Find where the given text appears and provide that cell's center as [x, y] coordinate. 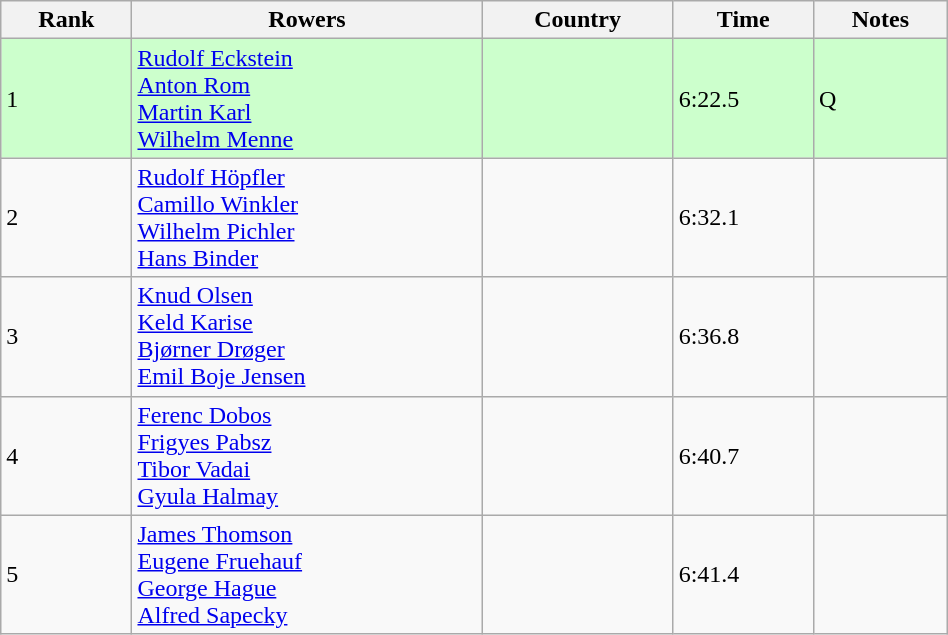
6:22.5 [743, 98]
3 [66, 336]
Notes [880, 20]
2 [66, 218]
Time [743, 20]
5 [66, 574]
6:32.1 [743, 218]
6:40.7 [743, 456]
6:41.4 [743, 574]
Rudolf EcksteinAnton RomMartin KarlWilhelm Menne [307, 98]
Rowers [307, 20]
6:36.8 [743, 336]
4 [66, 456]
Rudolf HöpflerCamillo WinklerWilhelm PichlerHans Binder [307, 218]
Country [578, 20]
James ThomsonEugene FruehaufGeorge HagueAlfred Sapecky [307, 574]
Q [880, 98]
1 [66, 98]
Ferenc DobosFrigyes PabszTibor VadaiGyula Halmay [307, 456]
Rank [66, 20]
Knud OlsenKeld KariseBjørner DrøgerEmil Boje Jensen [307, 336]
